Detect which cell encompasses the target text, then output its [X, Y] center coordinate. 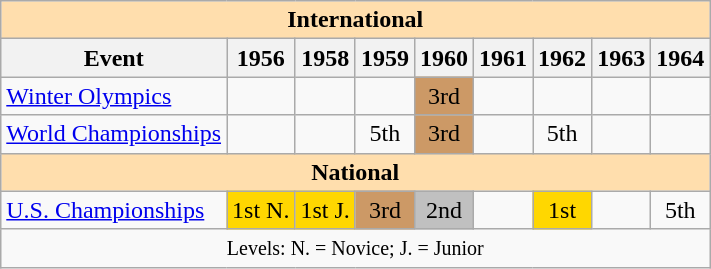
1963 [622, 58]
Winter Olympics [114, 96]
Event [114, 58]
1959 [384, 58]
World Championships [114, 134]
Levels: N. = Novice; J. = Junior [356, 248]
1962 [562, 58]
2nd [444, 210]
1960 [444, 58]
1964 [680, 58]
1961 [504, 58]
1st N. [261, 210]
U.S. Championships [114, 210]
1958 [325, 58]
International [356, 20]
1st J. [325, 210]
National [356, 172]
1st [562, 210]
1956 [261, 58]
